For the text-containing cell, return its midpoint in [X, Y] coordinate format. 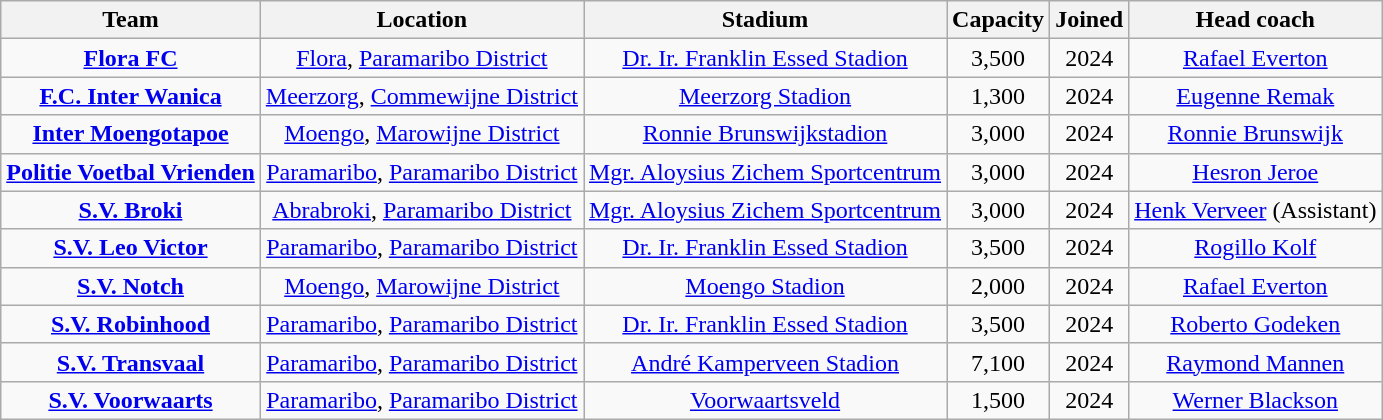
Location [422, 20]
Joined [1090, 20]
S.V. Broki [131, 210]
Stadium [766, 20]
S.V. Transvaal [131, 362]
S.V. Robinhood [131, 324]
Moengo Stadion [766, 286]
Meerzorg, Commewijne District [422, 96]
2,000 [998, 286]
Henk Verveer (Assistant) [1256, 210]
Roberto Godeken [1256, 324]
Ronnie Brunswijk [1256, 134]
F.C. Inter Wanica [131, 96]
Meerzorg Stadion [766, 96]
Eugenne Remak [1256, 96]
Capacity [998, 20]
Politie Voetbal Vrienden [131, 172]
S.V. Leo Victor [131, 248]
Team [131, 20]
Abrabroki, Paramaribo District [422, 210]
Flora, Paramaribo District [422, 58]
Rogillo Kolf [1256, 248]
Inter Moengotapoe [131, 134]
Werner Blackson [1256, 400]
Voorwaartsveld [766, 400]
S.V. Notch [131, 286]
André Kamperveen Stadion [766, 362]
1,500 [998, 400]
Ronnie Brunswijkstadion [766, 134]
1,300 [998, 96]
Flora FC [131, 58]
7,100 [998, 362]
Hesron Jeroe [1256, 172]
Raymond Mannen [1256, 362]
Head coach [1256, 20]
S.V. Voorwaarts [131, 400]
